Determine the [x, y] coordinate at the center of the cell enclosing the given text.  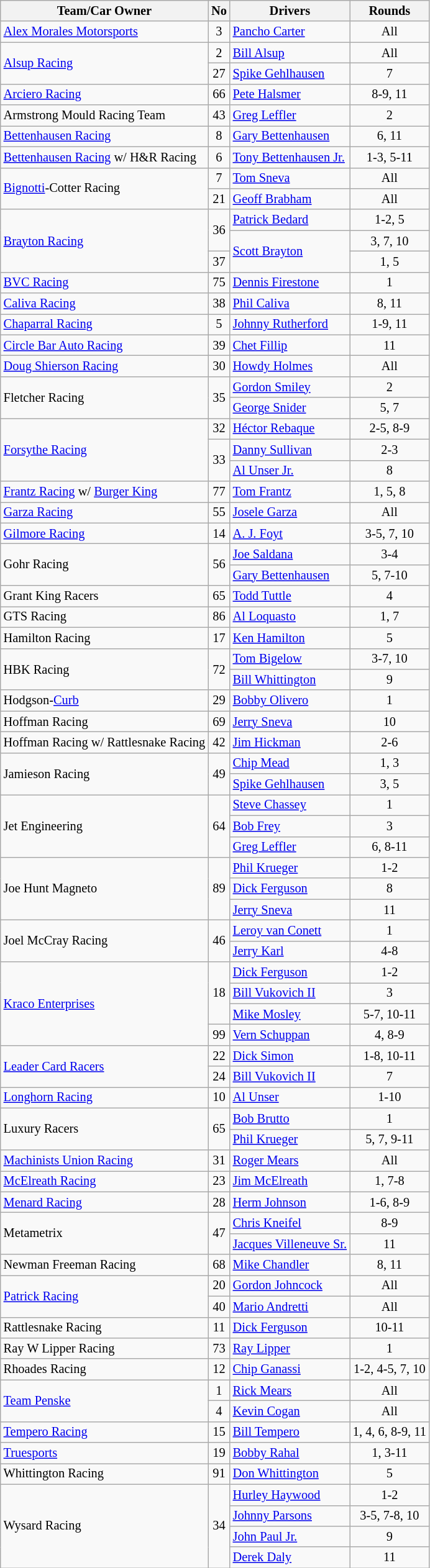
Rattlesnake Racing [104, 1328]
Machinists Union Racing [104, 1160]
21 [219, 199]
Herm Johnson [290, 1202]
Truesports [104, 1453]
Pete Halsmer [290, 94]
Kevin Cogan [290, 1411]
Josele Garza [290, 512]
A. J. Foyt [290, 533]
29 [219, 700]
1-2, 4-5, 7, 10 [390, 1369]
Chaparral Racing [104, 324]
George Snider [290, 408]
Geoff Brabham [290, 199]
Al Loquasto [290, 617]
Tempero Racing [104, 1432]
Jerry Karl [290, 951]
Mike Chandler [290, 1265]
40 [219, 1307]
Chris Kneifel [290, 1223]
22 [219, 1056]
3-7, 10 [390, 659]
Jet Engineering [104, 826]
Drivers [290, 11]
Bill Alsup [290, 53]
Steve Chassey [290, 805]
1, 3 [390, 763]
20 [219, 1285]
3, 5 [390, 784]
64 [219, 826]
72 [219, 669]
18 [219, 994]
Joe Hunt Magneto [104, 888]
Bill Whittington [290, 679]
Hurley Haywood [290, 1495]
Chip Mead [290, 763]
8-9 [390, 1223]
36 [219, 230]
14 [219, 533]
5-7, 10-11 [390, 1014]
73 [219, 1348]
2-5, 8-9 [390, 428]
66 [219, 94]
86 [219, 617]
Ray Lipper [290, 1348]
1-9, 11 [390, 324]
1, 3-11 [390, 1453]
46 [219, 940]
38 [219, 304]
39 [219, 345]
Jim McElreath [290, 1181]
32 [219, 428]
Frantz Racing w/ Burger King [104, 491]
Team Penske [104, 1401]
Bob Frey [290, 826]
Fletcher Racing [104, 397]
Dennis Firestone [290, 283]
Chet Fillip [290, 345]
5, 7-10 [390, 575]
Rhoades Racing [104, 1369]
Gordon Johncock [290, 1285]
Danny Sullivan [290, 450]
1, 4, 6, 8-9, 11 [390, 1432]
Jamieson Racing [104, 774]
Rounds [390, 11]
2-6 [390, 742]
Tom Frantz [290, 491]
GTS Racing [104, 617]
56 [219, 564]
Armstrong Mould Racing Team [104, 116]
17 [219, 638]
1, 7 [390, 617]
91 [219, 1474]
Howdy Holmes [290, 366]
Menard Racing [104, 1202]
55 [219, 512]
Ray W Lipper Racing [104, 1348]
2-3 [390, 450]
Arciero Racing [104, 94]
3-4 [390, 554]
30 [219, 366]
Alsup Racing [104, 63]
HBK Racing [104, 669]
Forsythe Racing [104, 450]
Metametrix [104, 1233]
37 [219, 261]
Bobby Rahal [290, 1453]
Jim Hickman [290, 742]
68 [219, 1265]
3-5, 7, 10 [390, 533]
Hodgson-Curb [104, 700]
77 [219, 491]
8-9, 11 [390, 94]
10-11 [390, 1328]
34 [219, 1526]
19 [219, 1453]
1-10 [390, 1097]
23 [219, 1181]
BVC Racing [104, 283]
Gilmore Racing [104, 533]
No [219, 11]
Team/Car Owner [104, 11]
4-8 [390, 951]
Brayton Racing [104, 241]
Chip Ganassi [290, 1369]
1-2, 5 [390, 220]
Johnny Parsons [290, 1516]
5, 7, 9-11 [390, 1140]
89 [219, 888]
1, 5 [390, 261]
Patrick Bedard [290, 220]
McElreath Racing [104, 1181]
John Paul Jr. [290, 1536]
Patrick Racing [104, 1295]
42 [219, 742]
Bobby Olivero [290, 700]
1-3, 5-11 [390, 157]
Bettenhausen Racing w/ H&R Racing [104, 157]
Hoffman Racing w/ Rattlesnake Racing [104, 742]
Caliva Racing [104, 304]
49 [219, 774]
Vern Schuppan [290, 1035]
Scott Brayton [290, 251]
69 [219, 722]
Tony Bettenhausen Jr. [290, 157]
Al Unser [290, 1097]
Héctor Rebaque [290, 428]
15 [219, 1432]
28 [219, 1202]
Mario Andretti [290, 1307]
24 [219, 1077]
31 [219, 1160]
Roger Mears [290, 1160]
3, 7, 10 [390, 241]
33 [219, 460]
4, 8-9 [390, 1035]
Luxury Racers [104, 1129]
Ken Hamilton [290, 638]
Bob Brutto [290, 1118]
Circle Bar Auto Racing [104, 345]
5, 7 [390, 408]
Tom Sneva [290, 178]
Grant King Racers [104, 596]
Gordon Smiley [290, 387]
27 [219, 73]
Al Unser Jr. [290, 471]
Rick Mears [290, 1390]
Newman Freeman Racing [104, 1265]
Hoffman Racing [104, 722]
Derek Daly [290, 1557]
Don Whittington [290, 1474]
47 [219, 1233]
Doug Shierson Racing [104, 366]
43 [219, 116]
Garza Racing [104, 512]
Alex Morales Motorsports [104, 32]
Pancho Carter [290, 32]
Phil Caliva [290, 304]
Johnny Rutherford [290, 324]
Bill Tempero [290, 1432]
Todd Tuttle [290, 596]
Gohr Racing [104, 564]
1, 5, 8 [390, 491]
3-5, 7-8, 10 [390, 1516]
Jacques Villeneuve Sr. [290, 1244]
99 [219, 1035]
6, 11 [390, 136]
Hamilton Racing [104, 638]
6 [219, 157]
Mike Mosley [290, 1014]
12 [219, 1369]
Tom Bigelow [290, 659]
35 [219, 397]
Longhorn Racing [104, 1097]
75 [219, 283]
Bignotti-Cotter Racing [104, 189]
Joe Saldana [290, 554]
Bettenhausen Racing [104, 136]
Kraco Enterprises [104, 1004]
Dick Simon [290, 1056]
Whittington Racing [104, 1474]
Leader Card Racers [104, 1066]
6, 8-11 [390, 847]
Leroy van Conett [290, 930]
Wysard Racing [104, 1526]
1-6, 8-9 [390, 1202]
1-8, 10-11 [390, 1056]
1, 7-8 [390, 1181]
Joel McCray Racing [104, 940]
